Output the [X, Y] coordinate of the center of the cell containing the given text.  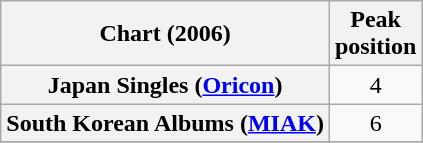
4 [375, 85]
Chart (2006) [166, 34]
Japan Singles (Oricon) [166, 85]
South Korean Albums (MIAK) [166, 123]
Peakposition [375, 34]
6 [375, 123]
